Detect which cell encompasses the target text, then output its (x, y) center coordinate. 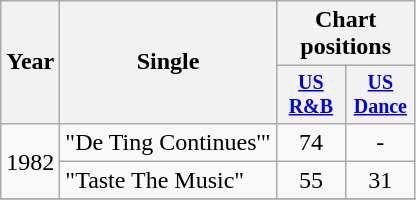
Single (168, 62)
"De Ting Continues'" (168, 142)
USR&B (310, 94)
55 (310, 180)
74 (310, 142)
"Taste The Music" (168, 180)
Chart positions (346, 34)
USDance (380, 94)
Year (30, 62)
31 (380, 180)
- (380, 142)
1982 (30, 161)
